From the cell containing the given text, extract its center point as [X, Y] coordinate. 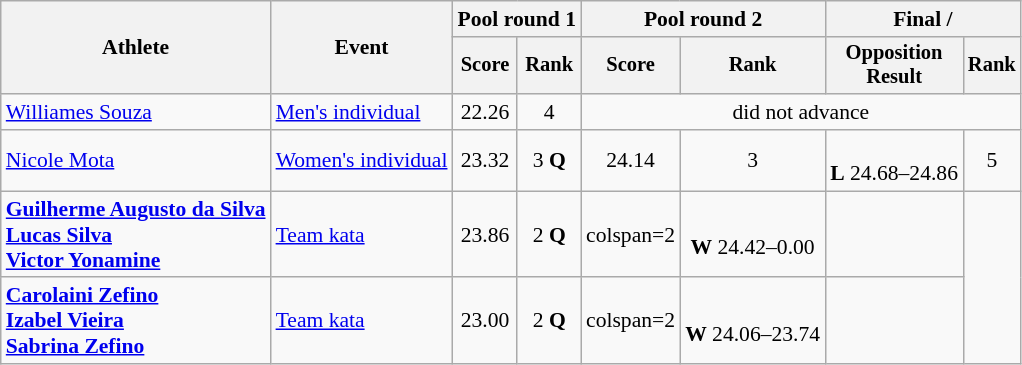
22.26 [486, 112]
Carolaini ZefinoIzabel VieiraSabrina Zefino [136, 322]
L 24.68–24.86 [894, 160]
23.00 [486, 322]
Athlete [136, 48]
Pool round 1 [517, 19]
23.32 [486, 160]
Final / [922, 19]
3 Q [549, 160]
3 [752, 160]
Guilherme Augusto da SilvaLucas SilvaVictor Yonamine [136, 234]
Pool round 2 [703, 19]
did not advance [801, 112]
Williames Souza [136, 112]
W 24.06–23.74 [752, 322]
Nicole Mota [136, 160]
Event [362, 48]
Men's individual [362, 112]
24.14 [630, 160]
23.86 [486, 234]
5 [992, 160]
W 24.42–0.00 [752, 234]
4 [549, 112]
Women's individual [362, 160]
OppositionResult [894, 66]
